Identify which cell holds the provided text, then report its [X, Y] central coordinate. 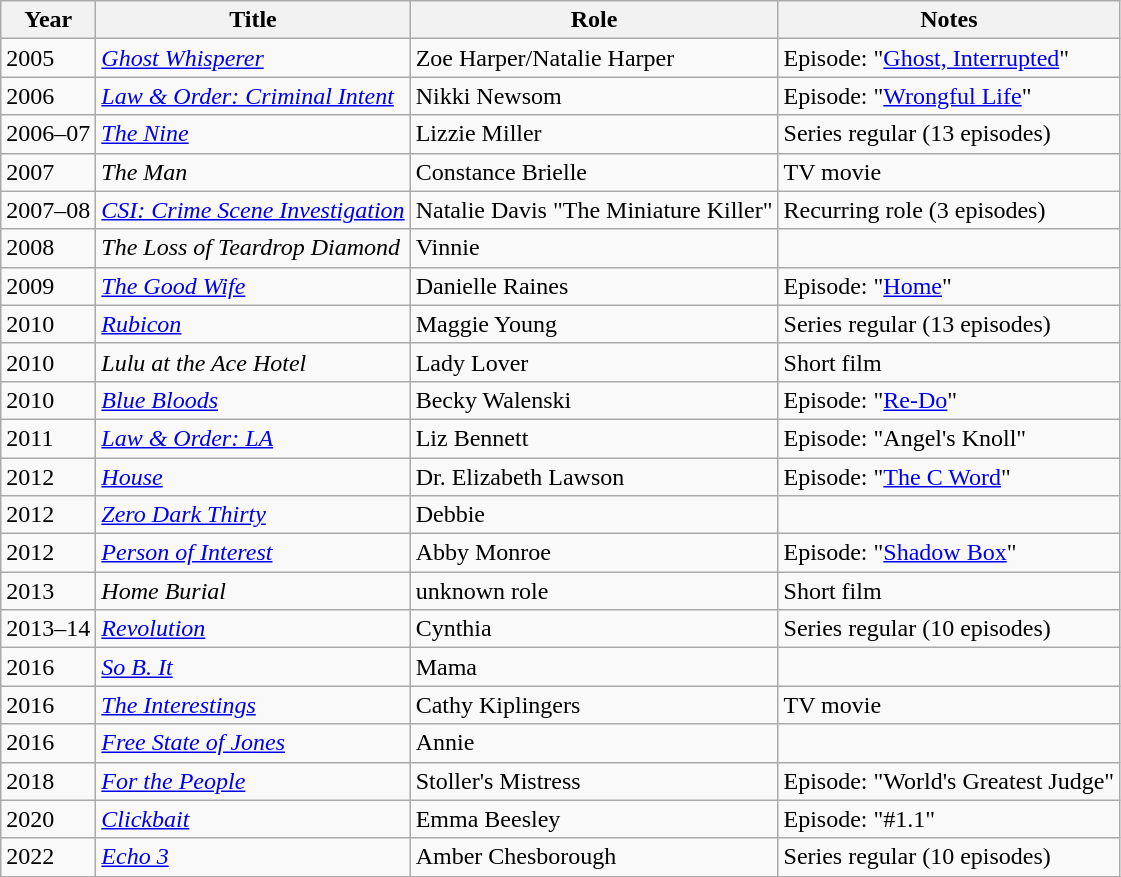
2022 [48, 857]
Episode: "Shadow Box" [949, 553]
Ghost Whisperer [253, 58]
Stoller's Mistress [594, 781]
2020 [48, 819]
The Interestings [253, 705]
The Nine [253, 134]
Lizzie Miller [594, 134]
Zero Dark Thirty [253, 515]
Episode: "Ghost, Interrupted" [949, 58]
Debbie [594, 515]
Emma Beesley [594, 819]
Cathy Kiplingers [594, 705]
2005 [48, 58]
2007 [48, 172]
Danielle Raines [594, 286]
2011 [48, 438]
Episode: "World's Greatest Judge" [949, 781]
Law & Order: Criminal Intent [253, 96]
Person of Interest [253, 553]
Clickbait [253, 819]
2007–08 [48, 210]
Nikki Newsom [594, 96]
Mama [594, 667]
Zoe Harper/Natalie Harper [594, 58]
Echo 3 [253, 857]
For the People [253, 781]
Episode: "Re-Do" [949, 400]
Lady Lover [594, 362]
Episode: "#1.1" [949, 819]
Dr. Elizabeth Lawson [594, 477]
Liz Bennett [594, 438]
Home Burial [253, 591]
Cynthia [594, 629]
2013–14 [48, 629]
Recurring role (3 episodes) [949, 210]
Episode: "Angel's Knoll" [949, 438]
2018 [48, 781]
Amber Chesborough [594, 857]
Abby Monroe [594, 553]
The Good Wife [253, 286]
Role [594, 20]
Vinnie [594, 248]
Episode: "Home" [949, 286]
2008 [48, 248]
2009 [48, 286]
Notes [949, 20]
2006–07 [48, 134]
CSI: Crime Scene Investigation [253, 210]
Year [48, 20]
Blue Bloods [253, 400]
Episode: "The C Word" [949, 477]
Free State of Jones [253, 743]
Episode: "Wrongful Life" [949, 96]
Title [253, 20]
Lulu at the Ace Hotel [253, 362]
2013 [48, 591]
Rubicon [253, 324]
Becky Walenski [594, 400]
Annie [594, 743]
Constance Brielle [594, 172]
unknown role [594, 591]
So B. It [253, 667]
Maggie Young [594, 324]
Natalie Davis "The Miniature Killer" [594, 210]
The Man [253, 172]
2006 [48, 96]
Law & Order: LA [253, 438]
Revolution [253, 629]
House [253, 477]
The Loss of Teardrop Diamond [253, 248]
